Detect which cell encompasses the target text, then output its [X, Y] center coordinate. 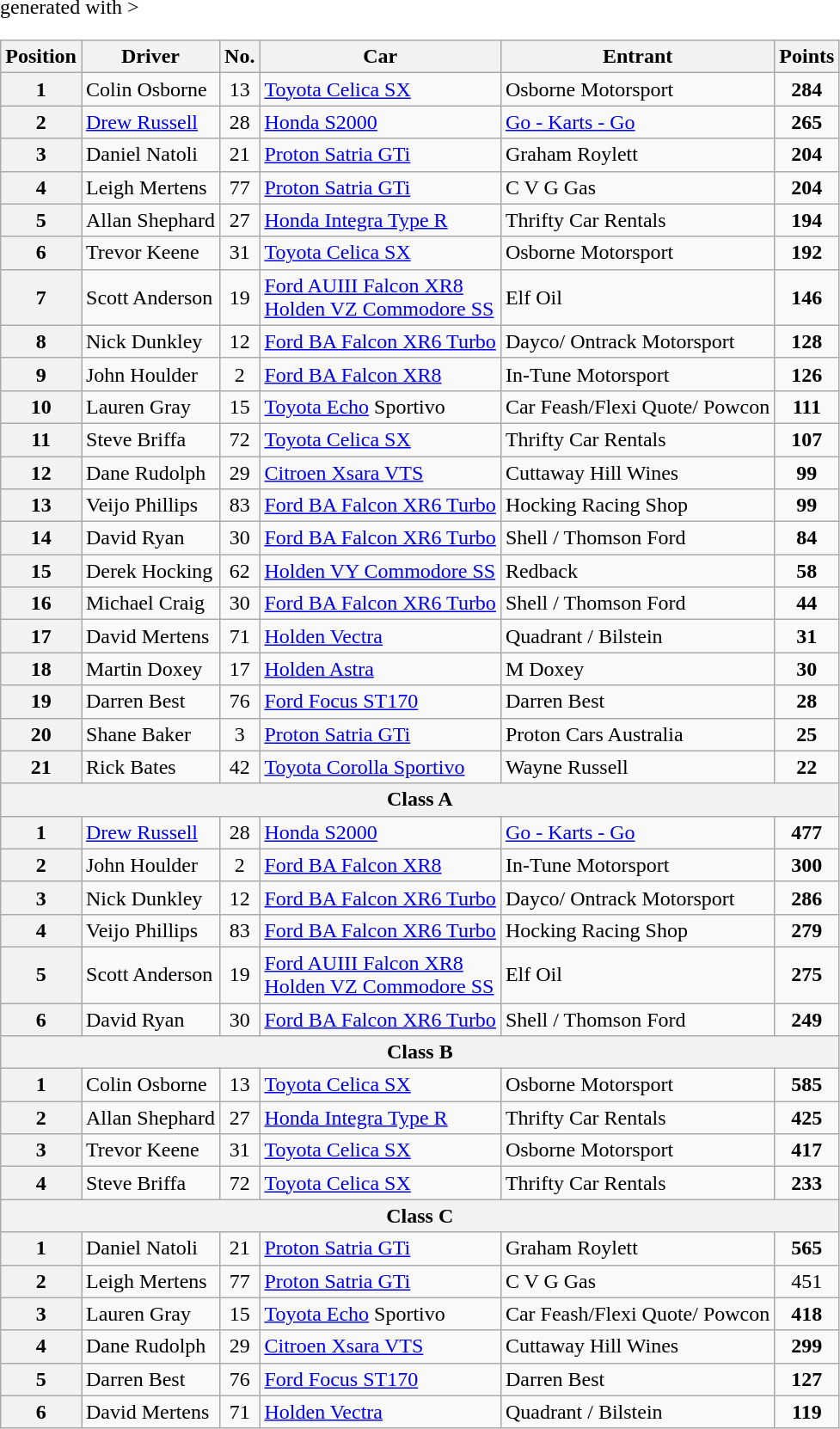
11 [41, 439]
249 [806, 1019]
119 [806, 1412]
M Doxey [637, 669]
Derek Hocking [150, 571]
14 [41, 538]
Position [41, 57]
25 [806, 734]
126 [806, 374]
Car [380, 57]
9 [41, 374]
275 [806, 975]
284 [806, 89]
477 [806, 832]
300 [806, 865]
Class B [420, 1052]
Rick Bates [150, 767]
565 [806, 1248]
44 [806, 604]
Toyota Corolla Sportivo [380, 767]
Holden VY Commodore SS [380, 571]
299 [806, 1346]
22 [806, 767]
Points [806, 57]
265 [806, 122]
Redback [637, 571]
418 [806, 1314]
Holden Astra [380, 669]
107 [806, 439]
42 [240, 767]
417 [806, 1150]
Michael Craig [150, 604]
Entrant [637, 57]
279 [806, 930]
20 [41, 734]
Shane Baker [150, 734]
192 [806, 253]
233 [806, 1183]
451 [806, 1281]
585 [806, 1085]
18 [41, 669]
58 [806, 571]
Class C [420, 1216]
Wayne Russell [637, 767]
Martin Doxey [150, 669]
84 [806, 538]
146 [806, 297]
10 [41, 407]
16 [41, 604]
425 [806, 1118]
Class A [420, 800]
62 [240, 571]
111 [806, 407]
No. [240, 57]
Driver [150, 57]
128 [806, 341]
8 [41, 341]
286 [806, 898]
7 [41, 297]
Proton Cars Australia [637, 734]
194 [806, 220]
127 [806, 1379]
